Search for the cell housing the specified text and yield its (X, Y) center coordinate. 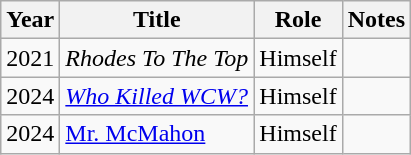
Role (298, 20)
Mr. McMahon (157, 134)
Year (30, 20)
2021 (30, 58)
Title (157, 20)
Who Killed WCW? (157, 96)
Rhodes To The Top (157, 58)
Notes (376, 20)
